Identify which cell holds the provided text, then report its (X, Y) central coordinate. 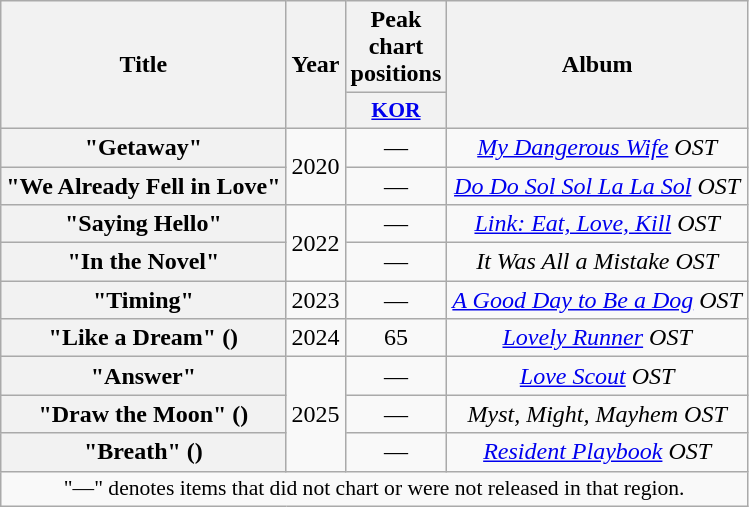
"Breath" () (144, 452)
Year (316, 65)
2022 (316, 243)
"Timing" (144, 300)
65 (396, 338)
"—" denotes items that did not chart or were not released in that region. (374, 489)
"Draw the Moon" () (144, 414)
Album (598, 65)
Resident Playbook OST (598, 452)
Myst, Might, Mayhem OST (598, 414)
2024 (316, 338)
"In the Novel" (144, 262)
Title (144, 65)
It Was All a Mistake OST (598, 262)
Love Scout OST (598, 376)
2025 (316, 414)
"Saying Hello" (144, 224)
2023 (316, 300)
Lovely Runner OST (598, 338)
Peak chart positions (396, 47)
"Answer" (144, 376)
Link: Eat, Love, Kill OST (598, 224)
"We Already Fell in Love" (144, 185)
Do Do Sol Sol La La Sol OST (598, 185)
2020 (316, 166)
"Getaway" (144, 147)
My Dangerous Wife OST (598, 147)
KOR (396, 111)
"Like a Dream" () (144, 338)
A Good Day to Be a Dog OST (598, 300)
